Pinpoint the cell where the given text exists, returning its (x, y) midpoint coordinate. 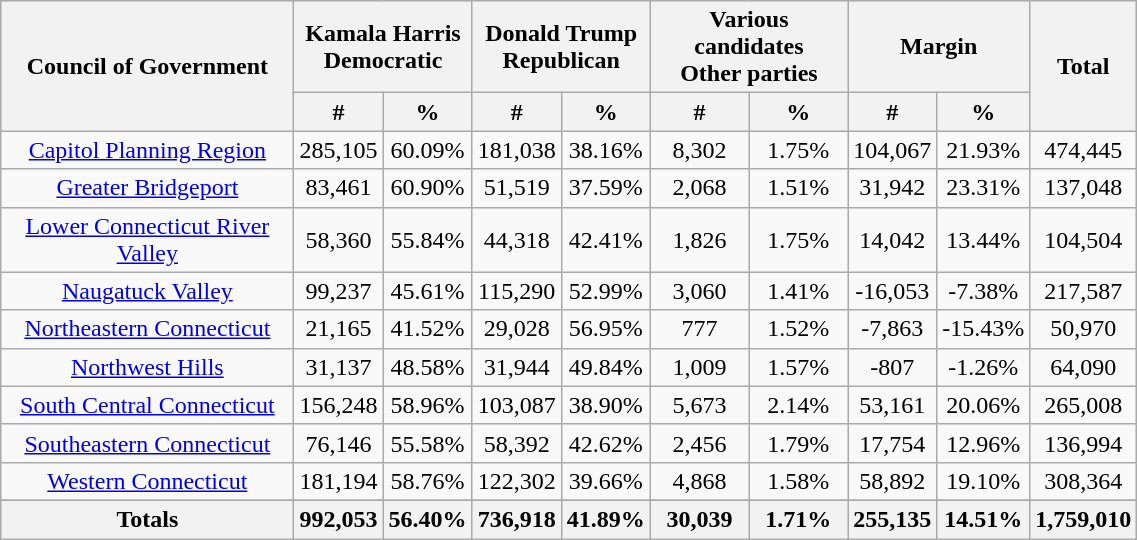
55.84% (428, 240)
2,456 (700, 443)
3,060 (700, 291)
58.76% (428, 481)
64,090 (1084, 367)
217,587 (1084, 291)
Northwest Hills (148, 367)
48.58% (428, 367)
Naugatuck Valley (148, 291)
31,942 (892, 188)
-7.38% (984, 291)
-16,053 (892, 291)
Western Connecticut (148, 481)
Greater Bridgeport (148, 188)
41.52% (428, 329)
156,248 (338, 405)
Council of Government (148, 66)
58,360 (338, 240)
777 (700, 329)
1,009 (700, 367)
12.96% (984, 443)
Lower Connecticut River Valley (148, 240)
736,918 (516, 519)
23.31% (984, 188)
60.90% (428, 188)
104,504 (1084, 240)
Northeastern Connecticut (148, 329)
58,892 (892, 481)
1.58% (798, 481)
South Central Connecticut (148, 405)
58.96% (428, 405)
60.09% (428, 150)
308,364 (1084, 481)
55.58% (428, 443)
19.10% (984, 481)
1.52% (798, 329)
1.41% (798, 291)
29,028 (516, 329)
Margin (939, 47)
14,042 (892, 240)
1,759,010 (1084, 519)
Capitol Planning Region (148, 150)
1,826 (700, 240)
53,161 (892, 405)
1.79% (798, 443)
42.62% (606, 443)
13.44% (984, 240)
2,068 (700, 188)
31,944 (516, 367)
1.51% (798, 188)
Kamala HarrisDemocratic (383, 47)
49.84% (606, 367)
56.40% (428, 519)
76,146 (338, 443)
4,868 (700, 481)
Totals (148, 519)
21.93% (984, 150)
265,008 (1084, 405)
136,994 (1084, 443)
-15.43% (984, 329)
5,673 (700, 405)
52.99% (606, 291)
255,135 (892, 519)
99,237 (338, 291)
-807 (892, 367)
45.61% (428, 291)
17,754 (892, 443)
104,067 (892, 150)
1.71% (798, 519)
31,137 (338, 367)
Donald TrumpRepublican (561, 47)
103,087 (516, 405)
58,392 (516, 443)
38.90% (606, 405)
115,290 (516, 291)
-7,863 (892, 329)
14.51% (984, 519)
41.89% (606, 519)
50,970 (1084, 329)
21,165 (338, 329)
1.57% (798, 367)
-1.26% (984, 367)
42.41% (606, 240)
44,318 (516, 240)
20.06% (984, 405)
Total (1084, 66)
39.66% (606, 481)
122,302 (516, 481)
992,053 (338, 519)
Southeastern Connecticut (148, 443)
30,039 (700, 519)
38.16% (606, 150)
181,194 (338, 481)
2.14% (798, 405)
37.59% (606, 188)
8,302 (700, 150)
285,105 (338, 150)
Various candidatesOther parties (748, 47)
474,445 (1084, 150)
56.95% (606, 329)
83,461 (338, 188)
181,038 (516, 150)
51,519 (516, 188)
137,048 (1084, 188)
